Detect which cell encompasses the target text, then output its (X, Y) center coordinate. 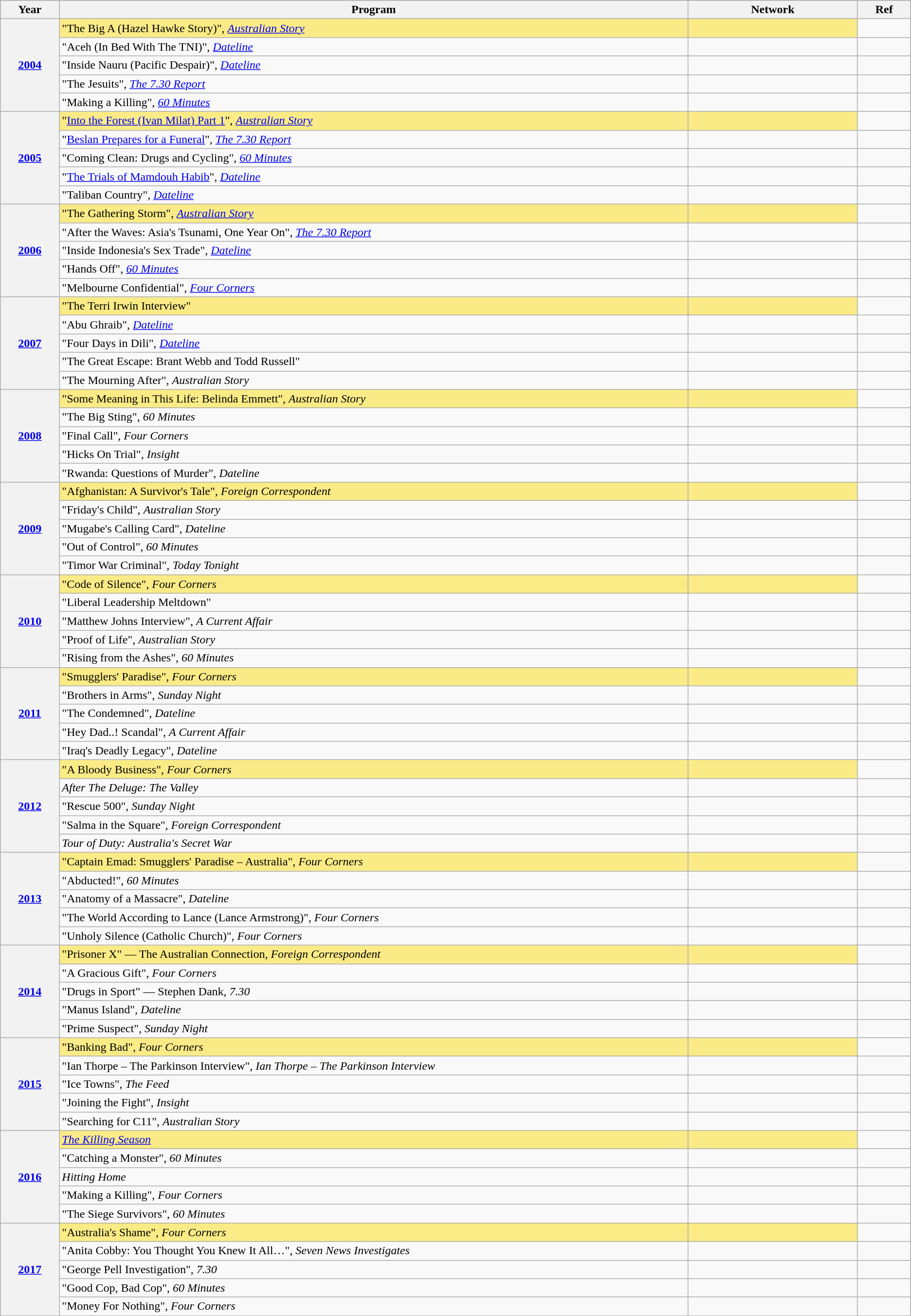
"Making a Killing", 60 Minutes (374, 102)
"Inside Indonesia's Sex Trade", Dateline (374, 251)
2011 (30, 713)
"Proof of Life", Australian Story (374, 640)
"Coming Clean: Drugs and Cycling", 60 Minutes (374, 158)
"Hands Off", 60 Minutes (374, 269)
"Taliban Country", Dateline (374, 195)
"Anita Cobby: You Thought You Knew It All…", Seven News Investigates (374, 1251)
"Rescue 500", Sunday Night (374, 806)
"Afghanistan: A Survivor's Tale", Foreign Correspondent (374, 491)
"Good Cop, Bad Cop", 60 Minutes (374, 1288)
2017 (30, 1269)
Network (773, 10)
"The Mourning After", Australian Story (374, 380)
"Melbourne Confidential", Four Corners (374, 288)
2014 (30, 991)
"Beslan Prepares for a Funeral", The 7.30 Report (374, 139)
"Timor War Criminal", Today Tonight (374, 566)
"Catching a Monster", 60 Minutes (374, 1158)
"Joining the Fight", Insight (374, 1102)
"Captain Emad: Smugglers' Paradise – Australia", Four Corners (374, 862)
"Rwanda: Questions of Murder", Dateline (374, 473)
"Australia's Shame", Four Corners (374, 1232)
2012 (30, 806)
"A Bloody Business", Four Corners (374, 769)
2009 (30, 528)
2004 (30, 65)
"Brothers in Arms", Sunday Night (374, 695)
"Ian Thorpe – The Parkinson Interview", Ian Thorpe – The Parkinson Interview (374, 1065)
"Hicks On Trial", Insight (374, 454)
Program (374, 10)
"Hey Dad..! Scandal", A Current Affair (374, 732)
"The Trials of Mamdouh Habib", Dateline (374, 176)
After The Deluge: The Valley (374, 787)
"Rising from the Ashes", 60 Minutes (374, 658)
"A Gracious Gift", Four Corners (374, 973)
"Liberal Leadership Meltdown" (374, 603)
"Abu Ghraib", Dateline (374, 325)
2008 (30, 436)
"Code of Silence", Four Corners (374, 584)
"The Siege Survivors", 60 Minutes (374, 1214)
"The Big A (Hazel Hawke Story)", Australian Story (374, 28)
"Final Call", Four Corners (374, 436)
"Smugglers' Paradise", Four Corners (374, 676)
2016 (30, 1177)
"After the Waves: Asia's Tsunami, One Year On", The 7.30 Report (374, 232)
"Anatomy of a Massacre", Dateline (374, 899)
"Ice Towns", The Feed (374, 1084)
The Killing Season (374, 1140)
"Four Days in Dili", Dateline (374, 343)
Tour of Duty: Australia's Secret War (374, 843)
"Matthew Johns Interview", A Current Affair (374, 621)
"Iraq's Deadly Legacy", Dateline (374, 750)
"Mugabe's Calling Card", Dateline (374, 528)
"Aceh (In Bed With The TNI)", Dateline (374, 47)
"Manus Island", Dateline (374, 1010)
"Some Meaning in This Life: Belinda Emmett", Australian Story (374, 399)
"Banking Bad", Four Corners (374, 1047)
"Unholy Silence (Catholic Church)", Four Corners (374, 936)
"The Big Sting", 60 Minutes (374, 417)
2015 (30, 1084)
"Out of Control", 60 Minutes (374, 547)
"The Great Escape: Brant Webb and Todd Russell" (374, 362)
"Making a Killing", Four Corners (374, 1195)
Hitting Home (374, 1177)
2013 (30, 899)
"Prisoner X" — The Australian Connection, Foreign Correspondent (374, 954)
"Abducted!", 60 Minutes (374, 880)
"Drugs in Sport" — Stephen Dank, 7.30 (374, 991)
"Money For Nothing", Four Corners (374, 1306)
"Into the Forest (Ivan Milat) Part 1", Australian Story (374, 121)
"Inside Nauru (Pacific Despair)", Dateline (374, 65)
"The Condemned", Dateline (374, 713)
2005 (30, 158)
"Prime Suspect", Sunday Night (374, 1028)
"Searching for C11", Australian Story (374, 1121)
2007 (30, 343)
"The Jesuits", The 7.30 Report (374, 84)
Ref (884, 10)
Year (30, 10)
"The World According to Lance (Lance Armstrong)", Four Corners (374, 917)
"The Terri Irwin Interview" (374, 306)
2010 (30, 621)
"Salma in the Square", Foreign Correspondent (374, 825)
"Friday's Child", Australian Story (374, 510)
"The Gathering Storm", Australian Story (374, 213)
2006 (30, 250)
"George Pell Investigation", 7.30 (374, 1269)
